Identify which cell holds the provided text, then report its [x, y] central coordinate. 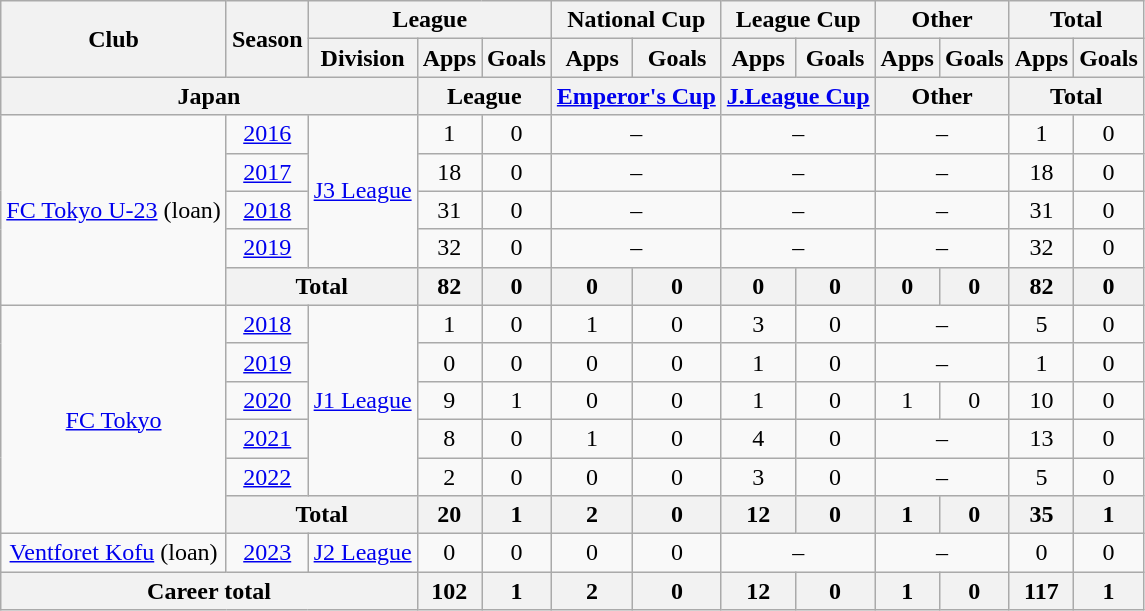
J2 League [362, 553]
2017 [267, 172]
13 [1041, 438]
2022 [267, 477]
2020 [267, 400]
4 [758, 438]
League Cup [798, 20]
National Cup [636, 20]
Division [362, 58]
2021 [267, 438]
10 [1041, 400]
Club [114, 39]
Career total [209, 591]
J.League Cup [798, 96]
2016 [267, 134]
20 [449, 515]
Season [267, 39]
Ventforet Kofu (loan) [114, 553]
9 [449, 400]
117 [1041, 591]
35 [1041, 515]
J3 League [362, 191]
Japan [209, 96]
FC Tokyo U-23 (loan) [114, 210]
J1 League [362, 400]
102 [449, 591]
2023 [267, 553]
FC Tokyo [114, 419]
Emperor's Cup [636, 96]
8 [449, 438]
